Determine the (X, Y) coordinate at the center of the cell enclosing the given text.  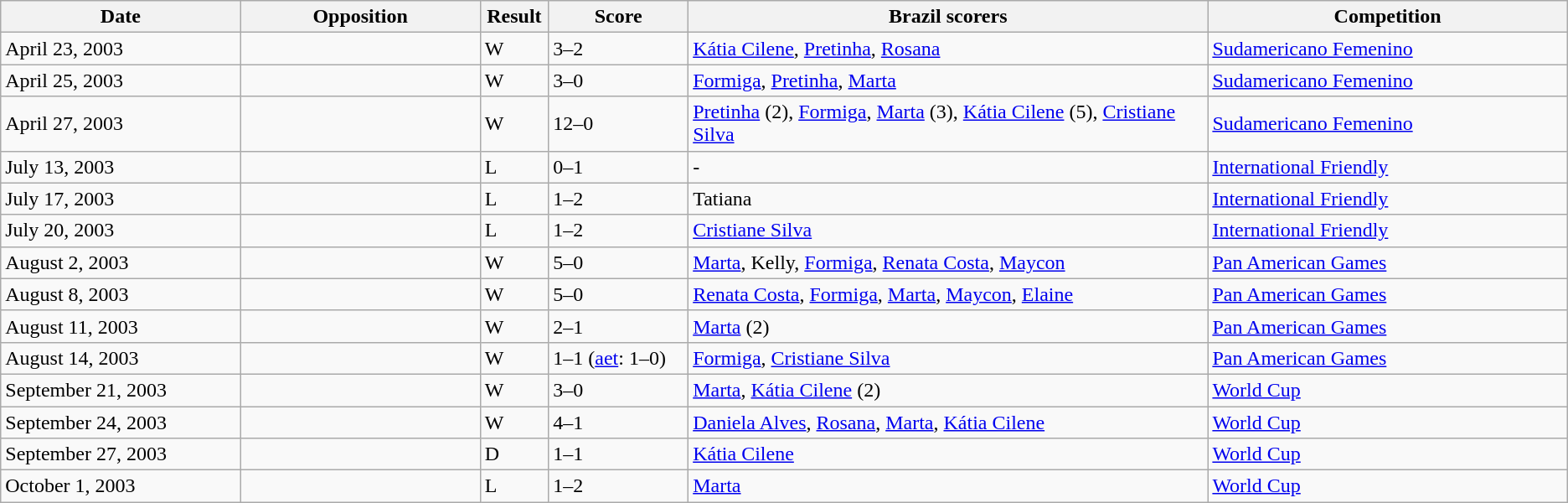
0–1 (618, 167)
Daniela Alves, Rosana, Marta, Kátia Cilene (948, 422)
1–1 (aet: 1–0) (618, 358)
Marta (948, 486)
Kátia Cilene, Pretinha, Rosana (948, 49)
4–1 (618, 422)
Score (618, 17)
D (514, 454)
Opposition (360, 17)
August 14, 2003 (121, 358)
September 21, 2003 (121, 390)
August 2, 2003 (121, 262)
April 25, 2003 (121, 80)
Marta, Kelly, Formiga, Renata Costa, Maycon (948, 262)
Cristiane Silva (948, 231)
Renata Costa, Formiga, Marta, Maycon, Elaine (948, 294)
2–1 (618, 326)
Date (121, 17)
July 20, 2003 (121, 231)
3–2 (618, 49)
July 17, 2003 (121, 199)
September 24, 2003 (121, 422)
Brazil scorers (948, 17)
Pretinha (2), Formiga, Marta (3), Kátia Cilene (5), Cristiane Silva (948, 124)
October 1, 2003 (121, 486)
Formiga, Pretinha, Marta (948, 80)
Result (514, 17)
Kátia Cilene (948, 454)
Marta (2) (948, 326)
August 11, 2003 (121, 326)
- (948, 167)
September 27, 2003 (121, 454)
August 8, 2003 (121, 294)
1–1 (618, 454)
Tatiana (948, 199)
April 23, 2003 (121, 49)
Competition (1387, 17)
July 13, 2003 (121, 167)
Marta, Kátia Cilene (2) (948, 390)
Formiga, Cristiane Silva (948, 358)
12–0 (618, 124)
April 27, 2003 (121, 124)
